Search for the cell housing the specified text and yield its [x, y] center coordinate. 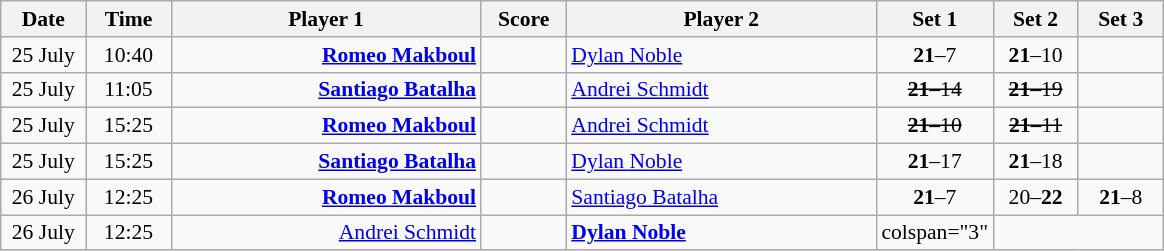
Set 1 [934, 19]
21–19 [1036, 90]
21–17 [934, 162]
Set 2 [1036, 19]
Set 3 [1120, 19]
20–22 [1036, 197]
11:05 [128, 90]
Time [128, 19]
Player 2 [721, 19]
21–11 [1036, 126]
Player 1 [326, 19]
Date [44, 19]
10:40 [128, 55]
21–14 [934, 90]
21–18 [1036, 162]
21–8 [1120, 197]
Score [524, 19]
colspan="3" [934, 233]
